Return (x, y) of the center of cell containing provided text 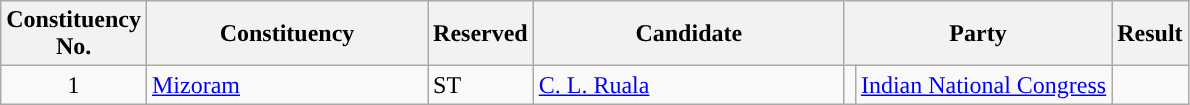
Result (1150, 34)
Reserved (481, 34)
Party (978, 34)
Indian National Congress (983, 85)
ST (481, 85)
Mizoram (286, 85)
1 (74, 85)
Constituency (286, 34)
Constituency No. (74, 34)
Candidate (688, 34)
C. L. Ruala (688, 85)
